Scan for the cell matching the given text and deliver its [x, y] coordinate at center. 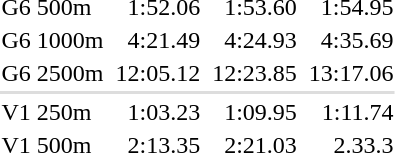
13:17.06 [351, 73]
G6 1000m [52, 40]
12:05.12 [158, 73]
1:11.74 [351, 112]
1:09.95 [255, 112]
4:35.69 [351, 40]
1:03.23 [158, 112]
V1 250m [52, 112]
12:23.85 [255, 73]
G6 2500m [52, 73]
4:21.49 [158, 40]
4:24.93 [255, 40]
